Find where the given text appears and provide that cell's center as [x, y] coordinate. 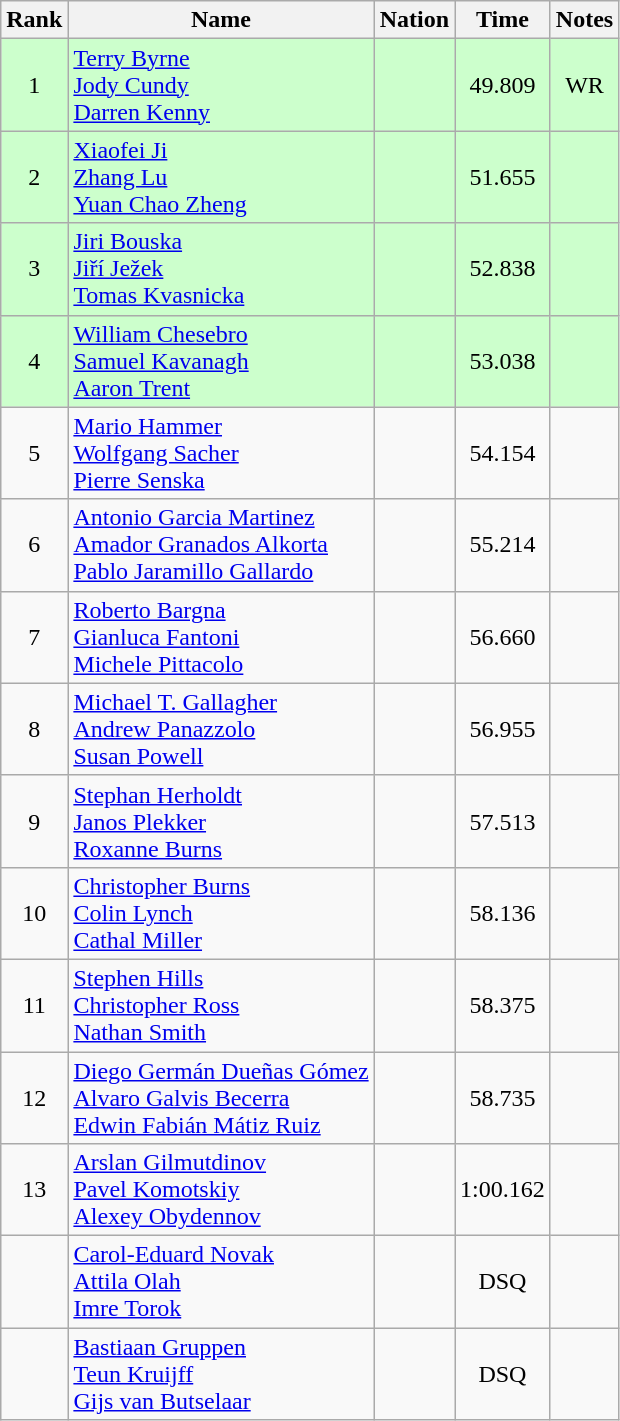
Xiaofei JiZhang Lu Yuan Chao Zheng [221, 177]
11 [34, 1005]
52.838 [503, 269]
Rank [34, 20]
Stephen HillsChristopher Ross Nathan Smith [221, 1005]
William ChesebroSamuel Kavanagh Aaron Trent [221, 361]
58.136 [503, 913]
Bastiaan GruppenTeun Kruijff Gijs van Butselaar [221, 1374]
Stephan HerholdtJanos Plekker Roxanne Burns [221, 821]
5 [34, 453]
56.660 [503, 637]
Mario HammerWolfgang Sacher Pierre Senska [221, 453]
Diego Germán Dueñas GómezAlvaro Galvis Becerra Edwin Fabián Mátiz Ruiz [221, 1098]
9 [34, 821]
WR [584, 85]
Roberto BargnaGianluca Fantoni Michele Pittacolo [221, 637]
Name [221, 20]
4 [34, 361]
58.735 [503, 1098]
Jiri BouskaJiří Ježek Tomas Kvasnicka [221, 269]
2 [34, 177]
8 [34, 729]
Notes [584, 20]
Terry ByrneJody Cundy Darren Kenny [221, 85]
58.375 [503, 1005]
53.038 [503, 361]
51.655 [503, 177]
Christopher BurnsColin Lynch Cathal Miller [221, 913]
Michael T. GallagherAndrew Panazzolo Susan Powell [221, 729]
3 [34, 269]
54.154 [503, 453]
Antonio Garcia MartinezAmador Granados Alkorta Pablo Jaramillo Gallardo [221, 545]
Carol-Eduard NovakAttila Olah Imre Torok [221, 1282]
1:00.162 [503, 1190]
6 [34, 545]
Time [503, 20]
7 [34, 637]
13 [34, 1190]
55.214 [503, 545]
10 [34, 913]
Nation [414, 20]
1 [34, 85]
56.955 [503, 729]
57.513 [503, 821]
12 [34, 1098]
Arslan GilmutdinovPavel Komotskiy Alexey Obydennov [221, 1190]
49.809 [503, 85]
